Capture the cell that displays the provided text and extract its (X, Y) central coordinate. 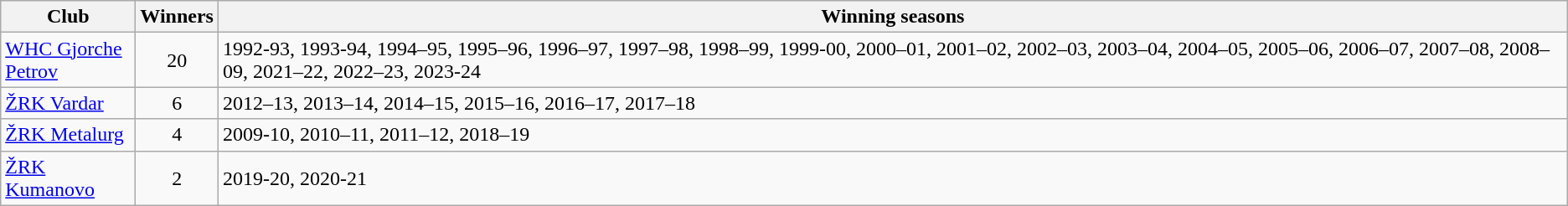
4 (178, 135)
ŽRK Kumanovo (69, 178)
6 (178, 103)
2012–13, 2013–14, 2014–15, 2015–16, 2016–17, 2017–18 (893, 103)
2 (178, 178)
WHC Gjorche Petrov (69, 60)
ŽRK Vardar (69, 103)
Winning seasons (893, 17)
2009-10, 2010–11, 2011–12, 2018–19 (893, 135)
2019-20, 2020-21 (893, 178)
ŽRK Metalurg (69, 135)
Club (69, 17)
Winners (178, 17)
20 (178, 60)
